Search for the cell housing the specified text and yield its (x, y) center coordinate. 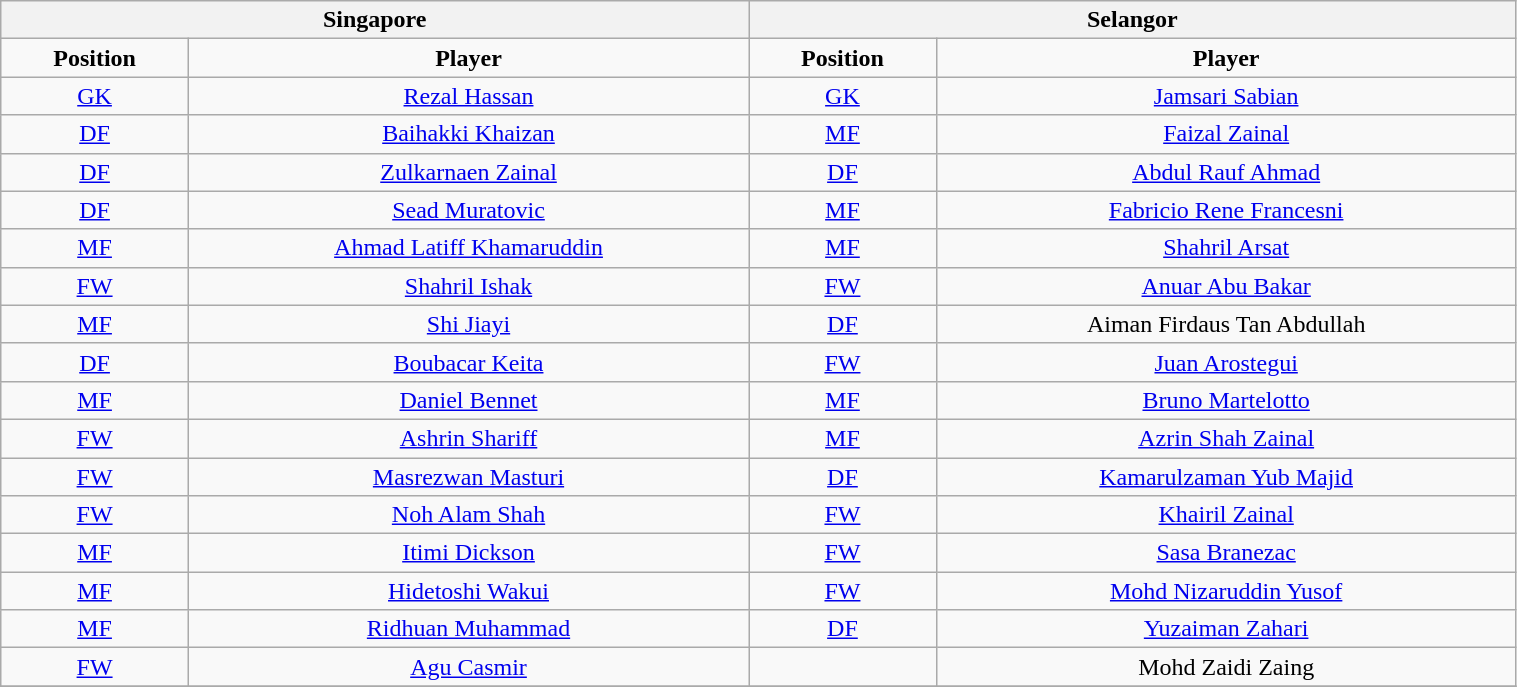
Bruno Martelotto (1226, 400)
Shi Jiayi (468, 324)
Baihakki Khaizan (468, 134)
Jamsari Sabian (1226, 96)
Faizal Zainal (1226, 134)
Daniel Bennet (468, 400)
Kamarulzaman Yub Majid (1226, 477)
Shahril Ishak (468, 286)
Yuzaiman Zahari (1226, 629)
Azrin Shah Zainal (1226, 438)
Hidetoshi Wakui (468, 591)
Ahmad Latiff Khamaruddin (468, 248)
Ashrin Shariff (468, 438)
Aiman Firdaus Tan Abdullah (1226, 324)
Mohd Zaidi Zaing (1226, 667)
Sead Muratovic (468, 210)
Sasa Branezac (1226, 553)
Itimi Dickson (468, 553)
Mohd Nizaruddin Yusof (1226, 591)
Juan Arostegui (1226, 362)
Zulkarnaen Zainal (468, 172)
Selangor (1132, 20)
Abdul Rauf Ahmad (1226, 172)
Khairil Zainal (1226, 515)
Rezal Hassan (468, 96)
Masrezwan Masturi (468, 477)
Shahril Arsat (1226, 248)
Ridhuan Muhammad (468, 629)
Anuar Abu Bakar (1226, 286)
Agu Casmir (468, 667)
Fabricio Rene Francesni (1226, 210)
Singapore (375, 20)
Boubacar Keita (468, 362)
Noh Alam Shah (468, 515)
